Locate the cell with the specified text and output its (x, y) center coordinate. 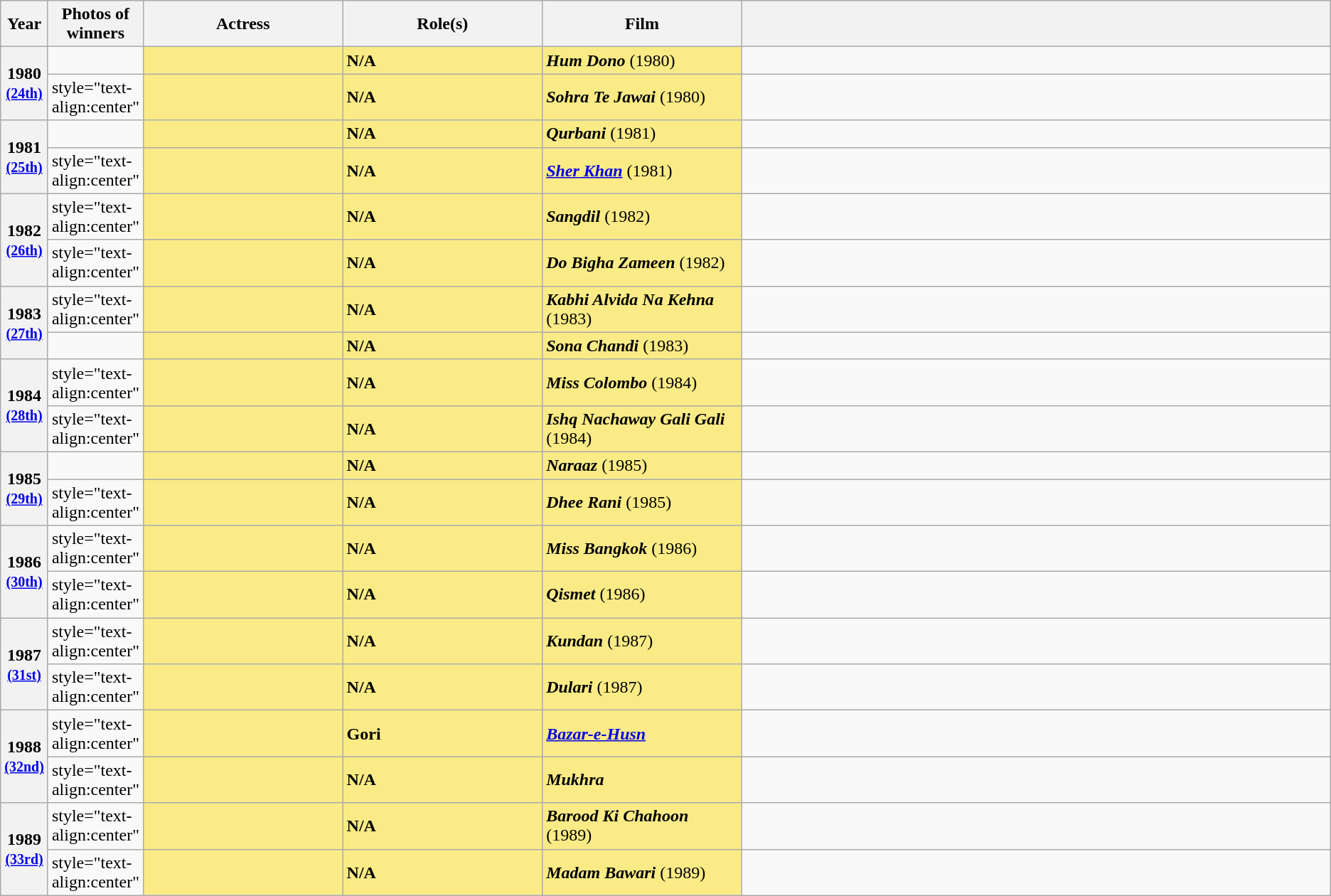
Year (24, 24)
1983 (27th) (24, 323)
Barood Ki Chahoon (1989) (643, 826)
Dulari (1987) (643, 687)
Qismet (1986) (643, 594)
Hum Dono (1980) (643, 60)
Ishq Nachaway Gali Gali (1984) (643, 428)
1985 (29th) (24, 488)
Qurbani (1981) (643, 134)
Mukhra (643, 779)
Sangdil (1982) (643, 216)
Kundan (1987) (643, 641)
1986 (30th) (24, 572)
Bazar-e-Husn (643, 734)
1988 (32nd) (24, 757)
Do Bigha Zameen (1982) (643, 263)
Miss Bangkok (1986) (643, 549)
Naraaz (1985) (643, 465)
1981 (25th) (24, 156)
Miss Colombo (1984) (643, 383)
Dhee Rani (1985) (643, 502)
1987 (31st) (24, 664)
Film (643, 24)
1984 (28th) (24, 405)
Sher Khan (1981) (643, 171)
Madam Bawari (1989) (643, 872)
Sohra Te Jawai (1980) (643, 97)
Role(s) (442, 24)
Sona Chandi (1983) (643, 346)
1980 (24th) (24, 84)
Photos of winners (95, 24)
Actress (243, 24)
Kabhi Alvida Na Kehna (1983) (643, 309)
1982 (26th) (24, 240)
Gori (442, 734)
1989 (33rd) (24, 849)
